Find where the given text appears and provide that cell's center as [X, Y] coordinate. 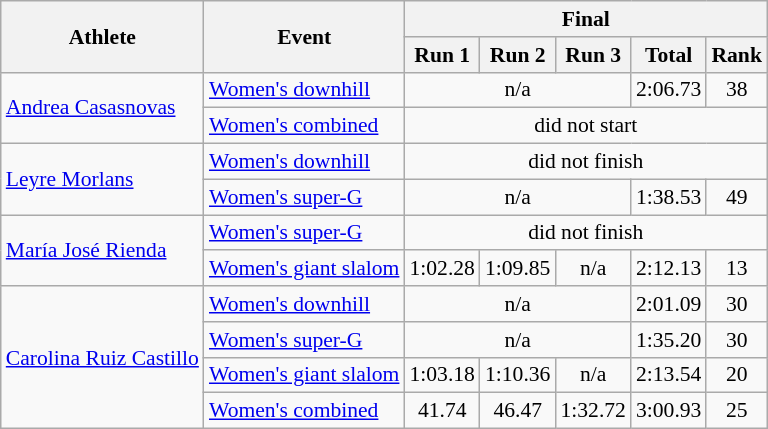
1:09.85 [518, 269]
1:35.20 [668, 340]
Run 2 [518, 55]
2:01.09 [668, 304]
Carolina Ruiz Castillo [102, 357]
Athlete [102, 36]
Total [668, 55]
13 [736, 269]
1:03.18 [442, 375]
Event [304, 36]
Andrea Casasnovas [102, 108]
38 [736, 90]
Run 3 [592, 55]
20 [736, 375]
3:00.93 [668, 411]
2:06.73 [668, 90]
41.74 [442, 411]
Leyre Morlans [102, 180]
2:12.13 [668, 269]
Rank [736, 55]
25 [736, 411]
1:32.72 [592, 411]
1:38.53 [668, 197]
did not start [586, 126]
Run 1 [442, 55]
2:13.54 [668, 375]
Final [586, 19]
49 [736, 197]
1:02.28 [442, 269]
1:10.36 [518, 375]
46.47 [518, 411]
María José Rienda [102, 250]
